Return (x, y) of the center of cell containing provided text 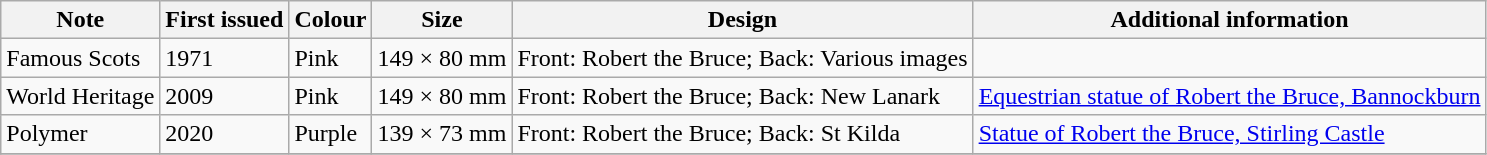
World Heritage (80, 96)
Equestrian statue of Robert the Bruce, Bannockburn (1230, 96)
139 × 73 mm (442, 134)
Front: Robert the Bruce; Back: St Kilda (742, 134)
2009 (224, 96)
2020 (224, 134)
Front: Robert the Bruce; Back: New Lanark (742, 96)
Design (742, 20)
Additional information (1230, 20)
First issued (224, 20)
Statue of Robert the Bruce, Stirling Castle (1230, 134)
Purple (330, 134)
Famous Scots (80, 58)
Polymer (80, 134)
Note (80, 20)
Size (442, 20)
1971 (224, 58)
Colour (330, 20)
Front: Robert the Bruce; Back: Various images (742, 58)
